Output the (X, Y) coordinate of the center of the cell containing the given text.  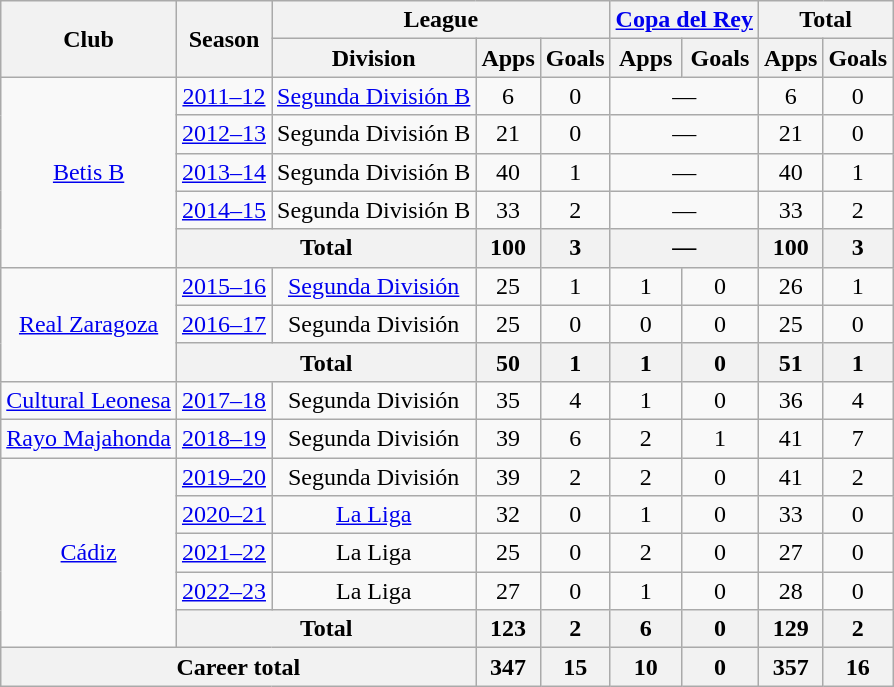
Club (89, 39)
129 (790, 629)
16 (858, 667)
Season (224, 39)
10 (646, 667)
2018–19 (224, 438)
League (442, 20)
26 (790, 286)
Cultural Leonesa (89, 400)
51 (790, 362)
Career total (238, 667)
123 (508, 629)
35 (508, 400)
28 (790, 591)
357 (790, 667)
Division (374, 58)
2011–12 (224, 96)
2019–20 (224, 477)
2015–16 (224, 286)
2022–23 (224, 591)
2012–13 (224, 134)
Betis B (89, 172)
2020–21 (224, 515)
2014–15 (224, 210)
Real Zaragoza (89, 324)
15 (575, 667)
50 (508, 362)
7 (858, 438)
2016–17 (224, 324)
32 (508, 515)
Rayo Majahonda (89, 438)
2013–14 (224, 172)
36 (790, 400)
2021–22 (224, 553)
Copa del Rey (684, 20)
Cádiz (89, 553)
347 (508, 667)
2017–18 (224, 400)
